Provide the [X, Y] coordinate of the cell's center where the given text is located.  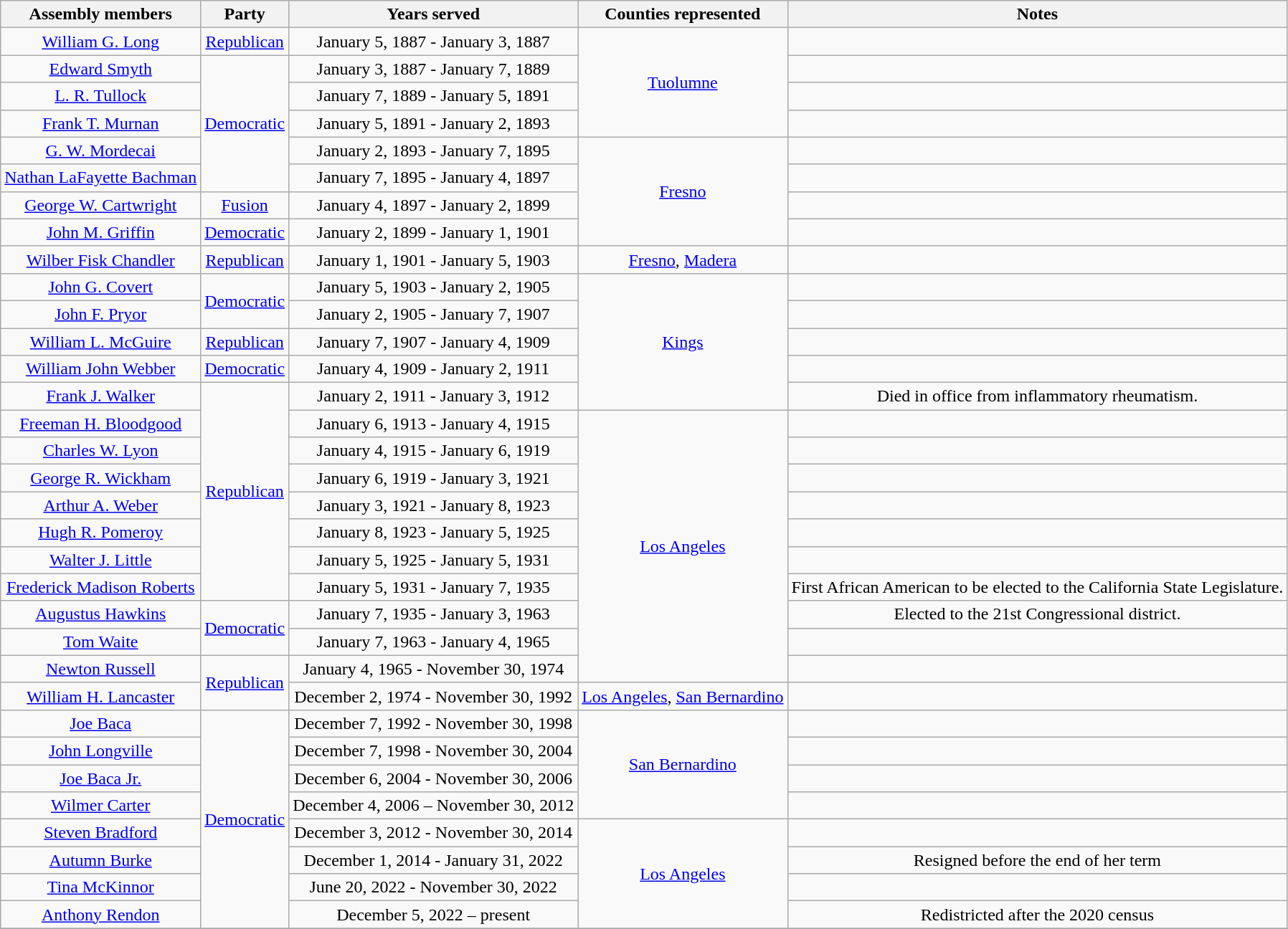
January 2, 1899 - January 1, 1901 [433, 232]
Assembly members [100, 14]
William G. Long [100, 42]
Augustus Hawkins [100, 614]
George W. Cartwright [100, 205]
December 5, 2022 – present [433, 915]
Fusion [245, 205]
Tuolumne [683, 82]
Joe Baca [100, 723]
January 5, 1903 - January 2, 1905 [433, 287]
Notes [1037, 14]
January 7, 1907 - January 4, 1909 [433, 342]
William L. McGuire [100, 342]
January 4, 1909 - January 2, 1911 [433, 369]
Redistricted after the 2020 census [1037, 915]
Frank T. Murnan [100, 123]
William H. Lancaster [100, 696]
December 4, 2006 – November 30, 2012 [433, 806]
Freeman H. Bloodgood [100, 424]
January 7, 1935 - January 3, 1963 [433, 614]
G. W. Mordecai [100, 151]
January 5, 1887 - January 3, 1887 [433, 42]
Elected to the 21st Congressional district. [1037, 614]
Edward Smyth [100, 69]
January 4, 1897 - January 2, 1899 [433, 205]
Charles W. Lyon [100, 451]
L. R. Tullock [100, 96]
Tina McKinnor [100, 887]
Wilmer Carter [100, 806]
Joe Baca Jr. [100, 778]
Newton Russell [100, 669]
Party [245, 14]
Fresno [683, 191]
George R. Wickham [100, 478]
William John Webber [100, 369]
Frank J. Walker [100, 396]
January 3, 1921 - January 8, 1923 [433, 505]
December 1, 2014 - January 31, 2022 [433, 860]
January 1, 1901 - January 5, 1903 [433, 259]
January 5, 1925 - January 5, 1931 [433, 560]
June 20, 2022 - November 30, 2022 [433, 887]
Arthur A. Weber [100, 505]
January 2, 1893 - January 7, 1895 [433, 151]
John M. Griffin [100, 232]
Nathan LaFayette Bachman [100, 178]
John Longville [100, 751]
January 4, 1915 - January 6, 1919 [433, 451]
John G. Covert [100, 287]
January 6, 1913 - January 4, 1915 [433, 424]
January 7, 1895 - January 4, 1897 [433, 178]
Autumn Burke [100, 860]
January 2, 1911 - January 3, 1912 [433, 396]
San Bernardino [683, 764]
Kings [683, 341]
Steven Bradford [100, 833]
January 4, 1965 - November 30, 1974 [433, 669]
January 3, 1887 - January 7, 1889 [433, 69]
Walter J. Little [100, 560]
Resigned before the end of her term [1037, 860]
Years served [433, 14]
January 5, 1891 - January 2, 1893 [433, 123]
Counties represented [683, 14]
December 7, 1992 - November 30, 1998 [433, 723]
December 7, 1998 - November 30, 2004 [433, 751]
December 2, 1974 - November 30, 1992 [433, 696]
Died in office from inflammatory rheumatism. [1037, 396]
Frederick Madison Roberts [100, 587]
John F. Pryor [100, 314]
January 7, 1963 - January 4, 1965 [433, 642]
January 5, 1931 - January 7, 1935 [433, 587]
Los Angeles, San Bernardino [683, 696]
Wilber Fisk Chandler [100, 259]
December 6, 2004 - November 30, 2006 [433, 778]
Fresno, Madera [683, 259]
January 7, 1889 - January 5, 1891 [433, 96]
Anthony Rendon [100, 915]
January 6, 1919 - January 3, 1921 [433, 478]
First African American to be elected to the California State Legislature. [1037, 587]
January 2, 1905 - January 7, 1907 [433, 314]
Tom Waite [100, 642]
Hugh R. Pomeroy [100, 533]
January 8, 1923 - January 5, 1925 [433, 533]
December 3, 2012 - November 30, 2014 [433, 833]
